Determine the (X, Y) coordinate at the center of the cell enclosing the given text.  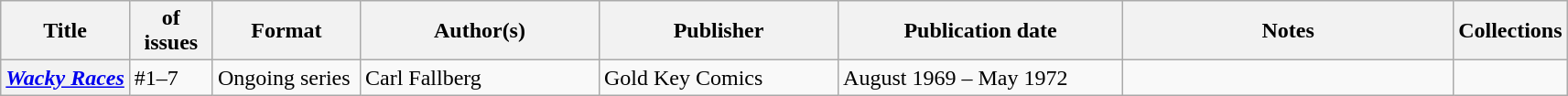
Gold Key Comics (718, 78)
#1–7 (170, 78)
Format (286, 31)
Publication date (981, 31)
Carl Fallberg (480, 78)
Publisher (718, 31)
of issues (170, 31)
August 1969 – May 1972 (981, 78)
Ongoing series (286, 78)
Collections (1510, 31)
Wacky Races (66, 78)
Title (66, 31)
Notes (1289, 31)
Author(s) (480, 31)
